Pinpoint the cell where the given text exists, returning its (X, Y) midpoint coordinate. 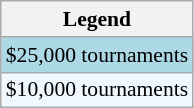
$10,000 tournaments (97, 90)
$25,000 tournaments (97, 55)
Legend (97, 19)
